Capture the cell that displays the provided text and extract its (X, Y) central coordinate. 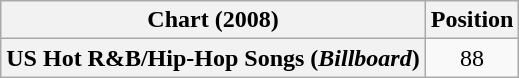
US Hot R&B/Hip-Hop Songs (Billboard) (213, 58)
88 (472, 58)
Position (472, 20)
Chart (2008) (213, 20)
